Detect which cell encompasses the target text, then output its [x, y] center coordinate. 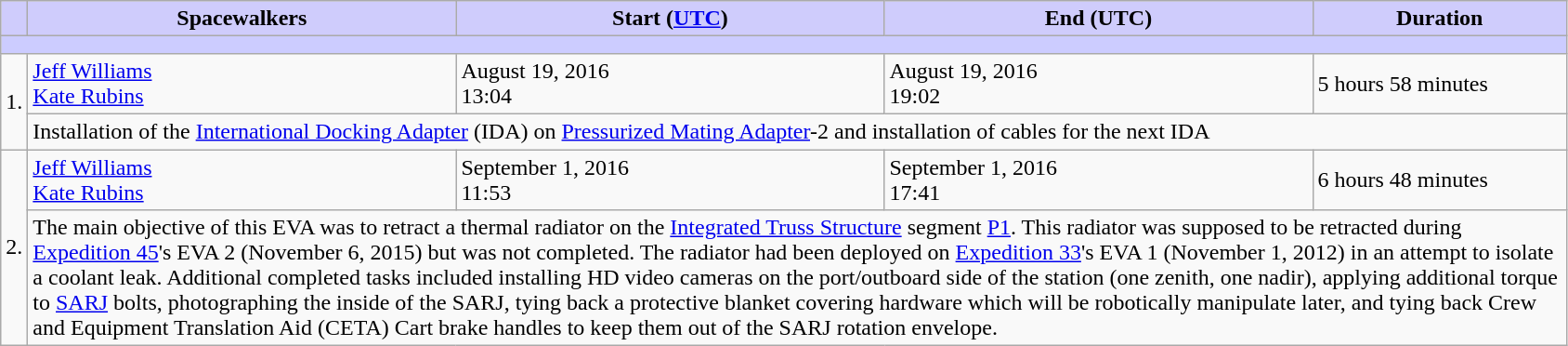
Installation of the International Docking Adapter (IDA) on Pressurized Mating Adapter-2 and installation of cables for the next IDA [797, 131]
September 1, 201617:41 [1098, 179]
5 hours 58 minutes [1440, 84]
6 hours 48 minutes [1440, 179]
1. [15, 100]
Duration [1440, 19]
Start (UTC) [671, 19]
2. [15, 247]
August 19, 201619:02 [1098, 84]
Spacewalkers [242, 19]
August 19, 201613:04 [671, 84]
September 1, 201611:53 [671, 179]
End (UTC) [1098, 19]
